Pinpoint the cell where the given text exists, returning its [X, Y] midpoint coordinate. 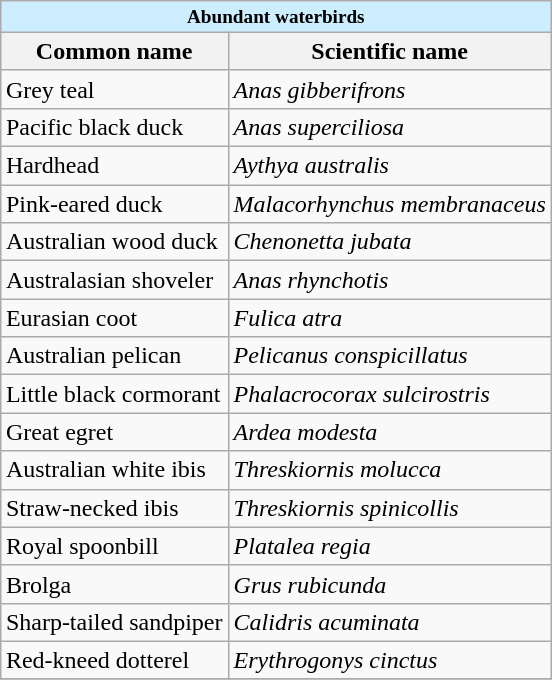
Scientific name [390, 51]
Platalea regia [390, 546]
Ardea modesta [390, 432]
Fulica atra [390, 318]
Anas superciliosa [390, 128]
Pink-eared duck [114, 204]
Threskiornis spinicollis [390, 508]
Pelicanus conspicillatus [390, 356]
Australasian shoveler [114, 280]
Hardhead [114, 166]
Threskiornis molucca [390, 470]
Grey teal [114, 89]
Anas gibberifrons [390, 89]
Eurasian coot [114, 318]
Chenonetta jubata [390, 242]
Royal spoonbill [114, 546]
Aythya australis [390, 166]
Calidris acuminata [390, 622]
Straw-necked ibis [114, 508]
Little black cormorant [114, 394]
Brolga [114, 584]
Pacific black duck [114, 128]
Australian white ibis [114, 470]
Abundant waterbirds [276, 17]
Great egret [114, 432]
Anas rhynchotis [390, 280]
Erythrogonys cinctus [390, 660]
Malacorhynchus membranaceus [390, 204]
Sharp-tailed sandpiper [114, 622]
Australian pelican [114, 356]
Grus rubicunda [390, 584]
Common name [114, 51]
Phalacrocorax sulcirostris [390, 394]
Red-kneed dotterel [114, 660]
Australian wood duck [114, 242]
